Output the [X, Y] coordinate of the center of the cell containing the given text.  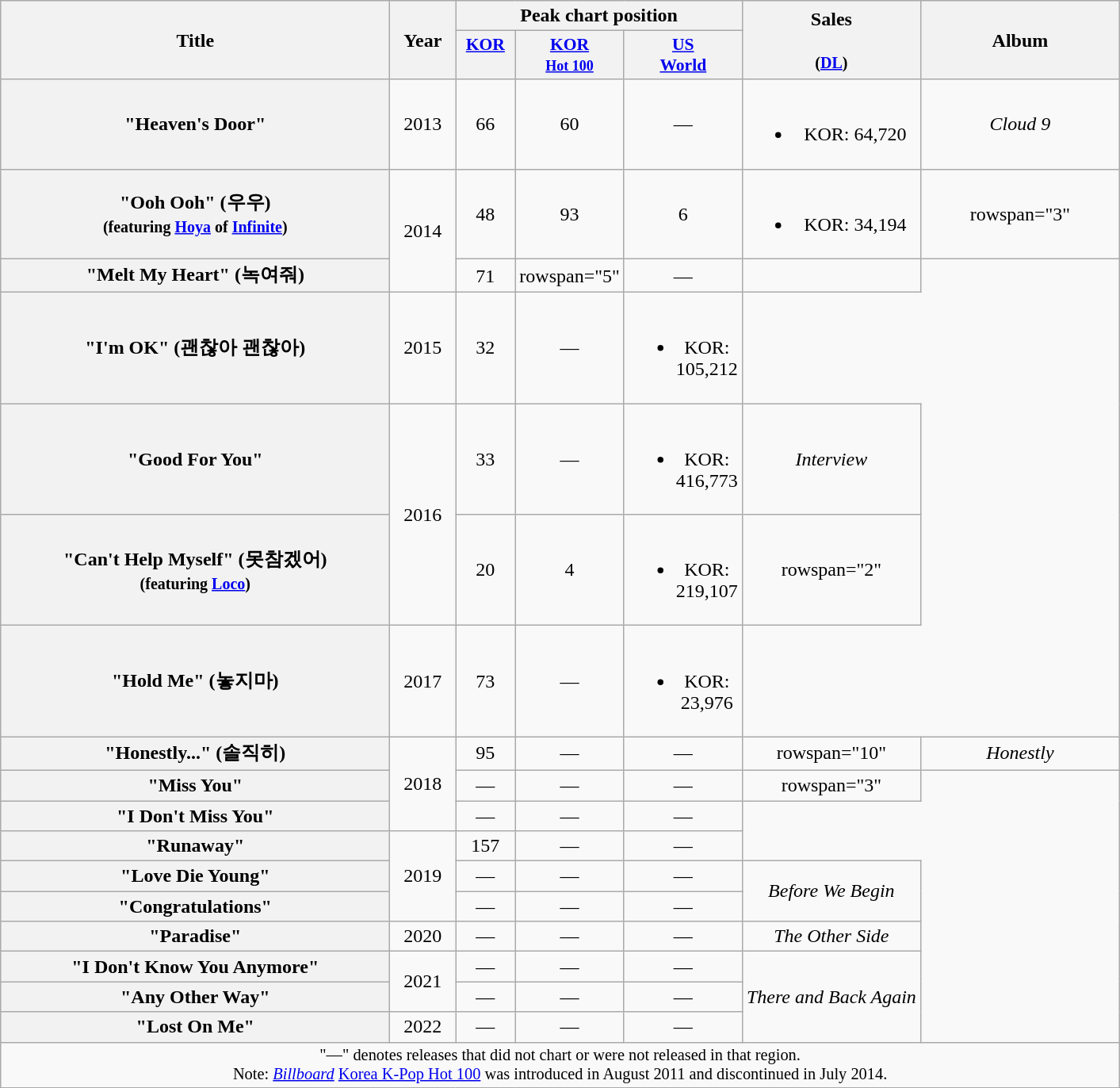
93 [570, 214]
KOR: 64,720 [831, 124]
KOR Hot 100 [570, 56]
Cloud 9 [1019, 124]
KOR: 23,976 [683, 681]
Sales(DL) [831, 40]
"Ooh Ooh" (우우)(featuring Hoya of Infinite) [195, 214]
"Honestly..." (솔직히) [195, 753]
USWorld [683, 56]
2018 [423, 783]
2022 [423, 1027]
2016 [423, 515]
rowspan="5" [570, 276]
rowspan="10" [831, 753]
20 [485, 570]
"Paradise" [195, 937]
2019 [423, 876]
Year [423, 40]
KOR: 219,107 [683, 570]
6 [683, 214]
"Good For You" [195, 459]
Album [1019, 40]
"I Don't Know You Anymore" [195, 967]
"I'm OK" (괜찮아 괜찮아) [195, 348]
Title [195, 40]
95 [485, 753]
Before We Begin [831, 891]
"Hold Me" (놓지마) [195, 681]
2013 [423, 124]
Interview [831, 459]
2017 [423, 681]
"Congratulations" [195, 906]
73 [485, 681]
"Lost On Me" [195, 1027]
KOR [485, 56]
4 [570, 570]
33 [485, 459]
71 [485, 276]
"Melt My Heart" (녹여줘) [195, 276]
"Runaway" [195, 846]
The Other Side [831, 937]
"Can't Help Myself" (못참겠어)(featuring Loco) [195, 570]
2020 [423, 937]
"Love Die Young" [195, 876]
"Miss You" [195, 785]
KOR: 416,773 [683, 459]
Honestly [1019, 753]
Peak chart position [599, 16]
"I Don't Miss You" [195, 816]
KOR: 105,212 [683, 348]
66 [485, 124]
There and Back Again [831, 997]
60 [570, 124]
157 [485, 846]
2015 [423, 348]
"Any Other Way" [195, 997]
KOR: 34,194 [831, 214]
48 [485, 214]
2021 [423, 982]
2014 [423, 231]
rowspan="2" [831, 570]
"Heaven's Door" [195, 124]
32 [485, 348]
